Return [X, Y] of the center of cell containing provided text 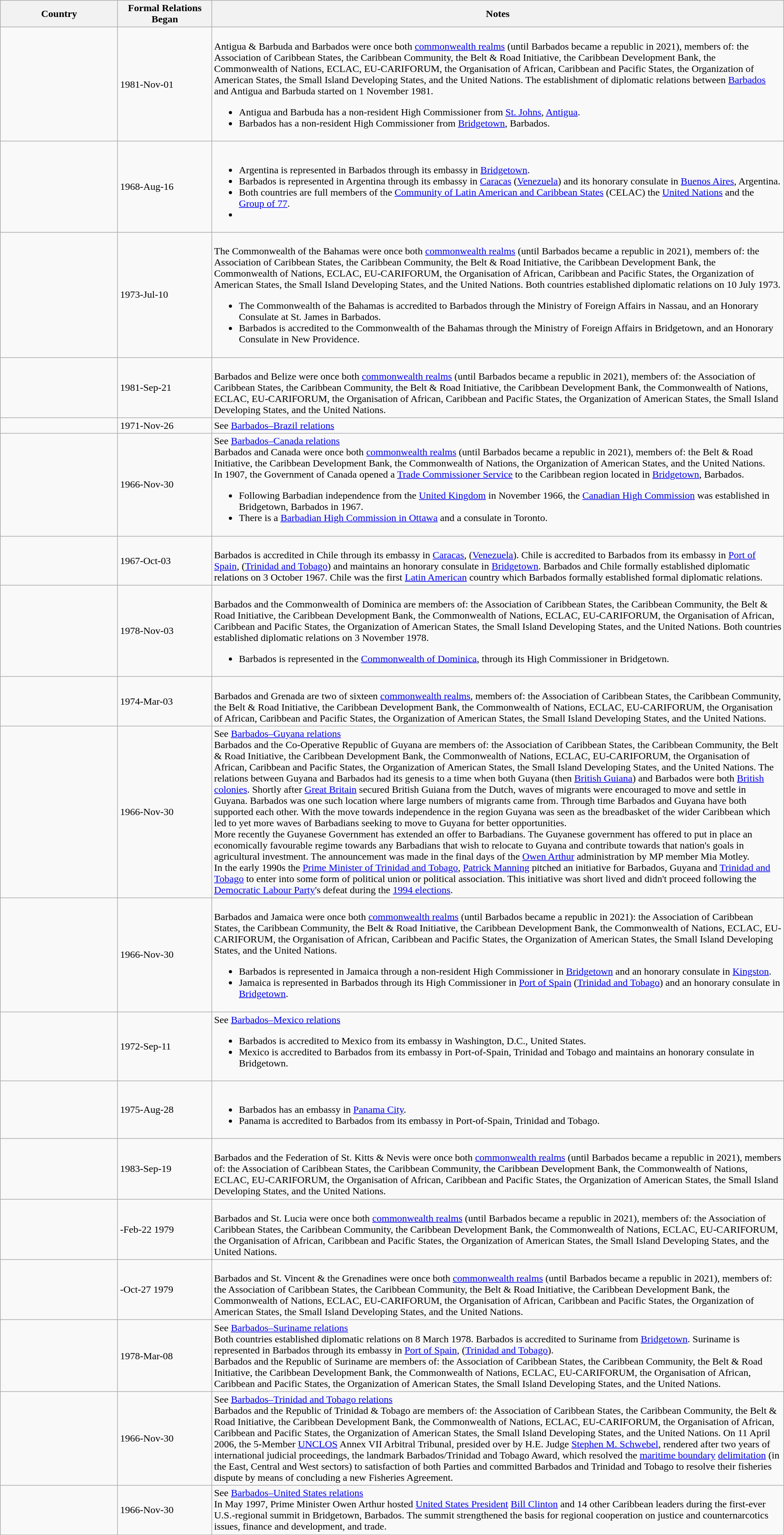
1973-Jul-10 [165, 295]
1978-Nov-03 [165, 631]
1981-Nov-01 [165, 84]
1978-Mar-08 [165, 1356]
Notes [498, 14]
-Oct-27 1979 [165, 1290]
Country [59, 14]
1967-Oct-03 [165, 561]
1971-Nov-26 [165, 426]
1968-Aug-16 [165, 187]
1981-Sep-21 [165, 387]
Formal Relations Began [165, 14]
1972-Sep-11 [165, 1046]
-Feb-22 1979 [165, 1229]
1983-Sep-19 [165, 1169]
1975-Aug-28 [165, 1110]
See Barbados–Brazil relations [498, 426]
1974-Mar-03 [165, 701]
Barbados has an embassy in Panama City.Panama is accredited to Barbados from its embassy in Port-of-Spain, Trinidad and Tobago. [498, 1110]
